Extract the [x, y] coordinate from the center of the cell holding the provided text.  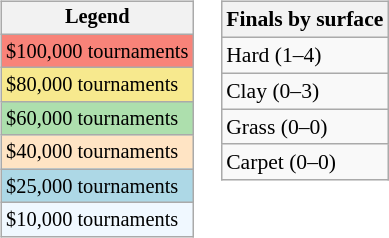
$60,000 tournaments [97, 119]
$10,000 tournaments [97, 220]
$25,000 tournaments [97, 186]
$80,000 tournaments [97, 85]
Clay (0–3) [304, 91]
$100,000 tournaments [97, 51]
Grass (0–0) [304, 127]
Carpet (0–0) [304, 162]
$40,000 tournaments [97, 152]
Legend [97, 18]
Hard (1–4) [304, 55]
Finals by surface [304, 20]
